Extract the (x, y) coordinate from the center of the cell holding the provided text.  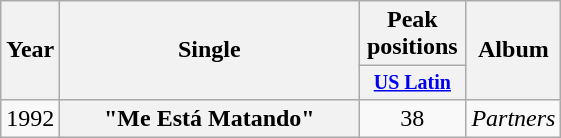
Album (514, 50)
Partners (514, 118)
Single (210, 50)
38 (412, 118)
Peak positions (412, 34)
Year (30, 50)
"Me Está Matando" (210, 118)
US Latin (412, 82)
1992 (30, 118)
